Extract the [X, Y] coordinate from the center of the cell holding the provided text.  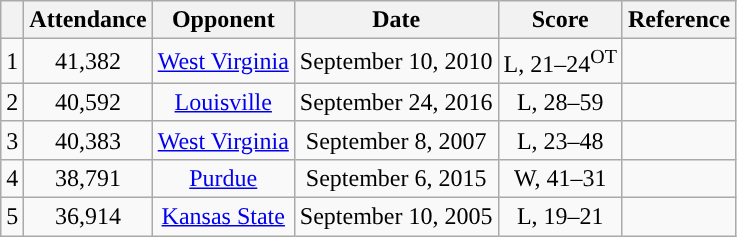
40,592 [88, 102]
41,382 [88, 62]
L, 19–21 [560, 217]
2 [12, 102]
W, 41–31 [560, 178]
Purdue [223, 178]
September 8, 2007 [396, 140]
Reference [678, 20]
Louisville [223, 102]
Date [396, 20]
L, 28–59 [560, 102]
36,914 [88, 217]
40,383 [88, 140]
5 [12, 217]
September 10, 2010 [396, 62]
Kansas State [223, 217]
4 [12, 178]
Score [560, 20]
L, 23–48 [560, 140]
September 10, 2005 [396, 217]
Opponent [223, 20]
September 24, 2016 [396, 102]
September 6, 2015 [396, 178]
3 [12, 140]
38,791 [88, 178]
1 [12, 62]
Attendance [88, 20]
L, 21–24OT [560, 62]
